Scan for the cell matching the given text and deliver its [x, y] coordinate at center. 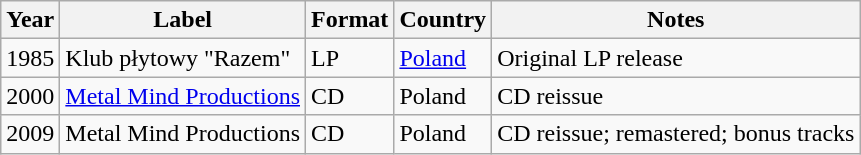
Country [443, 20]
LP [350, 58]
CD reissue; remastered; bonus tracks [676, 134]
Original LP release [676, 58]
2000 [30, 96]
CD reissue [676, 96]
2009 [30, 134]
1985 [30, 58]
Year [30, 20]
Label [183, 20]
Format [350, 20]
Klub płytowy "Razem" [183, 58]
Notes [676, 20]
